Extract the (X, Y) coordinate from the center of the cell holding the provided text.  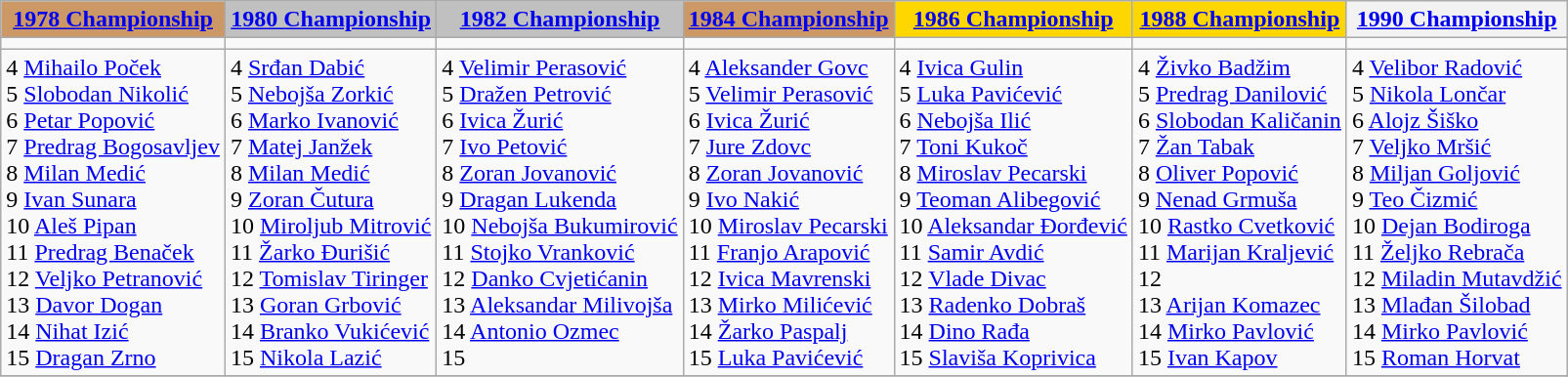
1986 Championship (1013, 20)
1982 Championship (560, 20)
1990 Championship (1457, 20)
1984 Championship (788, 20)
1978 Championship (113, 20)
1980 Championship (330, 20)
1988 Championship (1239, 20)
